Return the [X, Y] coordinate for the center point of the cell that contains the specified text.  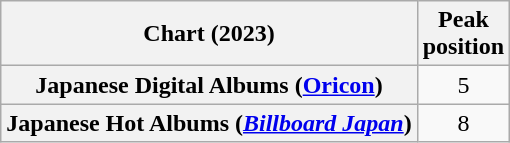
Japanese Hot Albums (Billboard Japan) [209, 123]
Peakposition [463, 34]
8 [463, 123]
Chart (2023) [209, 34]
Japanese Digital Albums (Oricon) [209, 85]
5 [463, 85]
